Output the (x, y) coordinate of the center of the cell containing the given text.  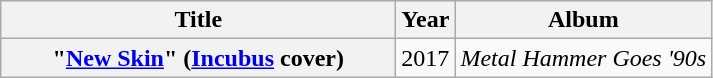
Metal Hammer Goes '90s (584, 58)
Year (426, 20)
"New Skin" (Incubus cover) (198, 58)
2017 (426, 58)
Album (584, 20)
Title (198, 20)
